Detect which cell encompasses the target text, then output its (X, Y) center coordinate. 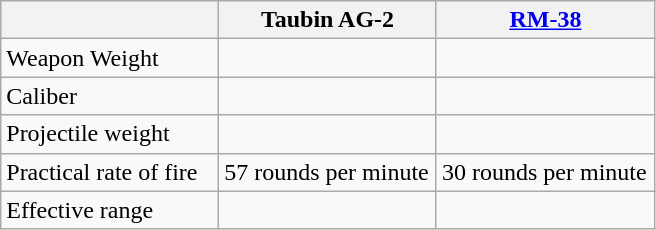
RM-38 (545, 20)
30 rounds per minute (545, 172)
Taubin AG-2 (328, 20)
57 rounds per minute (328, 172)
Weapon Weight (110, 58)
Caliber (110, 96)
Effective range (110, 210)
Projectile weight (110, 134)
Practical rate of fire (110, 172)
